Return the (x, y) coordinate for the center point of the cell that contains the specified text.  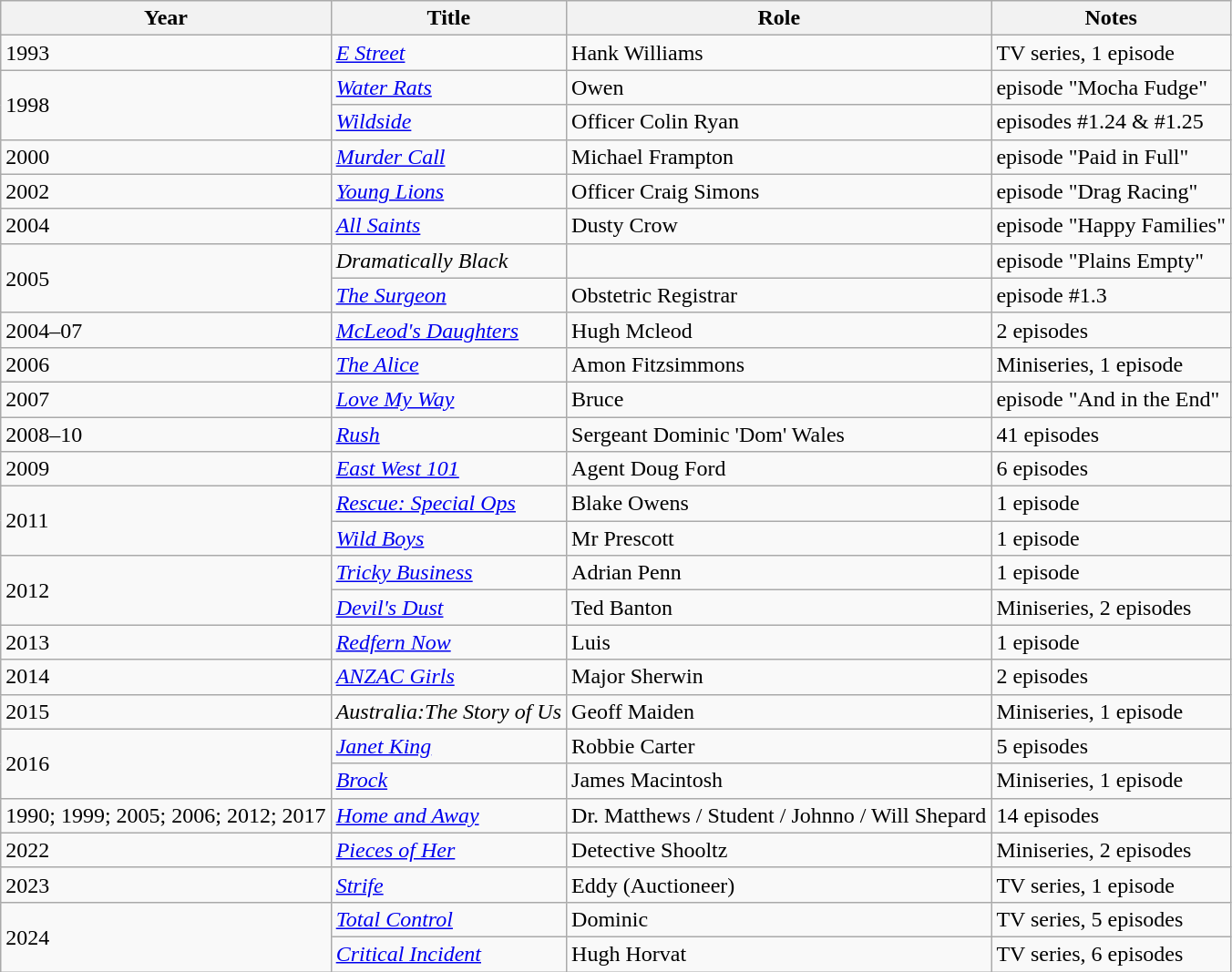
The Surgeon (448, 295)
Wildside (448, 122)
Officer Craig Simons (779, 191)
Pieces of Her (448, 850)
McLeod's Daughters (448, 330)
2006 (166, 364)
Strife (448, 885)
41 episodes (1112, 435)
episode "Plains Empty" (1112, 261)
Bruce (779, 399)
Major Sherwin (779, 677)
2014 (166, 677)
2004 (166, 226)
1998 (166, 105)
Year (166, 18)
episode "Drag Racing" (1112, 191)
East West 101 (448, 469)
James Macintosh (779, 781)
Officer Colin Ryan (779, 122)
TV series, 5 episodes (1112, 919)
Devil's Dust (448, 608)
2008–10 (166, 435)
Wild Boys (448, 538)
Robbie Carter (779, 746)
2023 (166, 885)
Luis (779, 642)
episode "Paid in Full" (1112, 157)
episode "And in the End" (1112, 399)
2009 (166, 469)
Geoff Maiden (779, 711)
TV series, 6 episodes (1112, 954)
2005 (166, 278)
2002 (166, 191)
Obstetric Registrar (779, 295)
Hank Williams (779, 53)
2007 (166, 399)
Rescue: Special Ops (448, 504)
Critical Incident (448, 954)
Blake Owens (779, 504)
Hugh Horvat (779, 954)
Hugh Mcleod (779, 330)
2011 (166, 521)
2004–07 (166, 330)
Dusty Crow (779, 226)
Mr Prescott (779, 538)
1993 (166, 53)
episode "Happy Families" (1112, 226)
6 episodes (1112, 469)
Ted Banton (779, 608)
All Saints (448, 226)
Water Rats (448, 87)
Tricky Business (448, 573)
Dominic (779, 919)
episode #1.3 (1112, 295)
Sergeant Dominic 'Dom' Wales (779, 435)
Dr. Matthews / Student / Johnno / Will Shepard (779, 815)
Love My Way (448, 399)
ANZAC Girls (448, 677)
2000 (166, 157)
Owen (779, 87)
Adrian Penn (779, 573)
Amon Fitzsimmons (779, 364)
Title (448, 18)
Agent Doug Ford (779, 469)
1990; 1999; 2005; 2006; 2012; 2017 (166, 815)
Rush (448, 435)
Notes (1112, 18)
Total Control (448, 919)
5 episodes (1112, 746)
2016 (166, 763)
Redfern Now (448, 642)
2015 (166, 711)
The Alice (448, 364)
Eddy (Auctioneer) (779, 885)
2022 (166, 850)
2024 (166, 936)
Young Lions (448, 191)
Dramatically Black (448, 261)
Home and Away (448, 815)
2012 (166, 590)
2013 (166, 642)
episodes #1.24 & #1.25 (1112, 122)
Brock (448, 781)
Murder Call (448, 157)
Role (779, 18)
Janet King (448, 746)
14 episodes (1112, 815)
Detective Shooltz (779, 850)
E Street (448, 53)
episode "Mocha Fudge" (1112, 87)
Australia:The Story of Us (448, 711)
Michael Frampton (779, 157)
